From the cell containing the given text, extract its center point as (X, Y) coordinate. 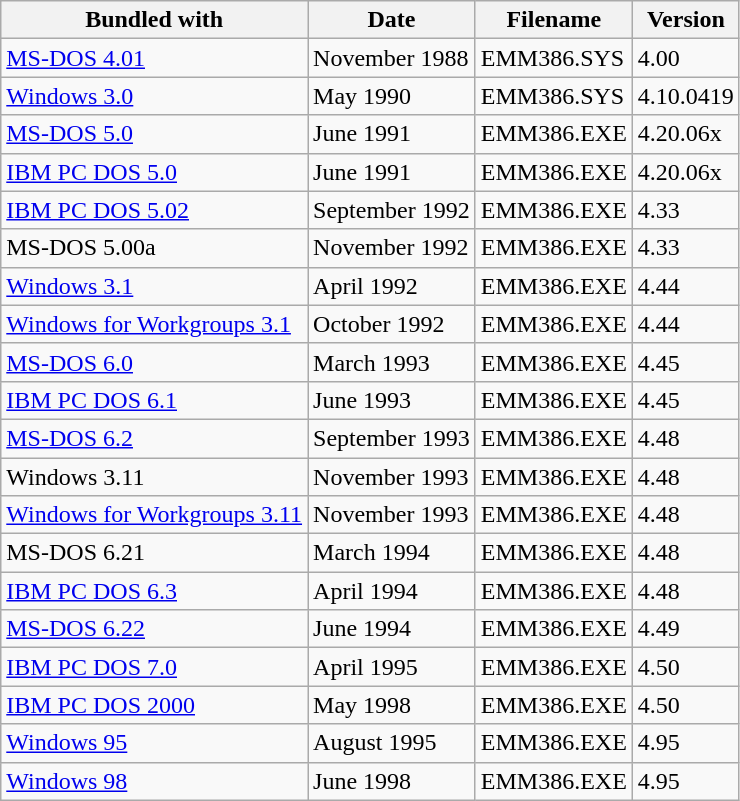
4.00 (686, 58)
March 1994 (392, 553)
June 1993 (392, 400)
Version (686, 20)
November 1992 (392, 248)
Windows 3.0 (154, 96)
MS-DOS 4.01 (154, 58)
June 1998 (392, 781)
Windows 95 (154, 743)
May 1990 (392, 96)
4.10.0419 (686, 96)
IBM PC DOS 6.1 (154, 400)
Windows 3.1 (154, 286)
April 1995 (392, 667)
June 1994 (392, 629)
4.49 (686, 629)
August 1995 (392, 743)
MS-DOS 6.0 (154, 362)
Windows 98 (154, 781)
March 1993 (392, 362)
April 1994 (392, 591)
October 1992 (392, 324)
Date (392, 20)
September 1992 (392, 210)
September 1993 (392, 438)
IBM PC DOS 7.0 (154, 667)
May 1998 (392, 705)
April 1992 (392, 286)
MS-DOS 5.0 (154, 134)
MS-DOS 5.00a (154, 248)
Filename (554, 20)
IBM PC DOS 2000 (154, 705)
Windows 3.11 (154, 477)
MS-DOS 6.2 (154, 438)
Windows for Workgroups 3.11 (154, 515)
Windows for Workgroups 3.1 (154, 324)
MS-DOS 6.21 (154, 553)
Bundled with (154, 20)
MS-DOS 6.22 (154, 629)
IBM PC DOS 5.02 (154, 210)
IBM PC DOS 6.3 (154, 591)
IBM PC DOS 5.0 (154, 172)
November 1988 (392, 58)
